Identify which cell holds the provided text, then report its [x, y] central coordinate. 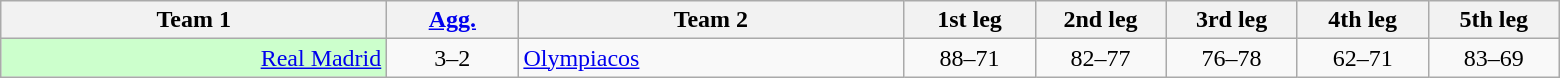
5th leg [1494, 20]
82–77 [1100, 58]
1st leg [970, 20]
88–71 [970, 58]
Team 1 [194, 20]
Real Madrid [194, 58]
Olympiacos [711, 58]
3–2 [452, 58]
2nd leg [1100, 20]
Agg. [452, 20]
83–69 [1494, 58]
4th leg [1362, 20]
3rd leg [1232, 20]
Team 2 [711, 20]
76–78 [1232, 58]
62–71 [1362, 58]
